Capture the cell that displays the provided text and extract its [X, Y] central coordinate. 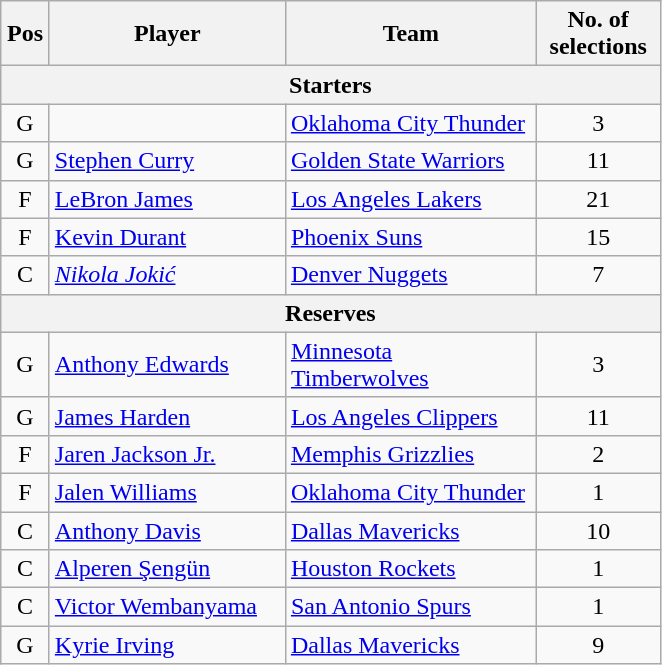
Kyrie Irving [167, 645]
Stephen Curry [167, 161]
James Harden [167, 416]
Team [410, 34]
7 [598, 275]
Los Angeles Lakers [410, 199]
Minnesota Timberwolves [410, 364]
Golden State Warriors [410, 161]
San Antonio Spurs [410, 607]
Anthony Davis [167, 531]
Jalen Williams [167, 492]
2 [598, 454]
21 [598, 199]
Pos [26, 34]
Player [167, 34]
Los Angeles Clippers [410, 416]
Jaren Jackson Jr. [167, 454]
Starters [330, 85]
Anthony Edwards [167, 364]
Reserves [330, 313]
Denver Nuggets [410, 275]
No. of selections [598, 34]
Memphis Grizzlies [410, 454]
Nikola Jokić [167, 275]
Phoenix Suns [410, 237]
15 [598, 237]
Kevin Durant [167, 237]
Alperen Şengün [167, 569]
Victor Wembanyama [167, 607]
Houston Rockets [410, 569]
10 [598, 531]
9 [598, 645]
LeBron James [167, 199]
